From the cell containing the given text, extract its center point as [X, Y] coordinate. 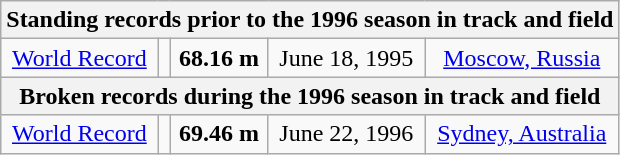
June 22, 1996 [346, 134]
Broken records during the 1996 season in track and field [310, 96]
68.16 m [219, 58]
Sydney, Australia [522, 134]
June 18, 1995 [346, 58]
69.46 m [219, 134]
Moscow, Russia [522, 58]
Standing records prior to the 1996 season in track and field [310, 20]
